For the text-containing cell, return its midpoint in (x, y) coordinate format. 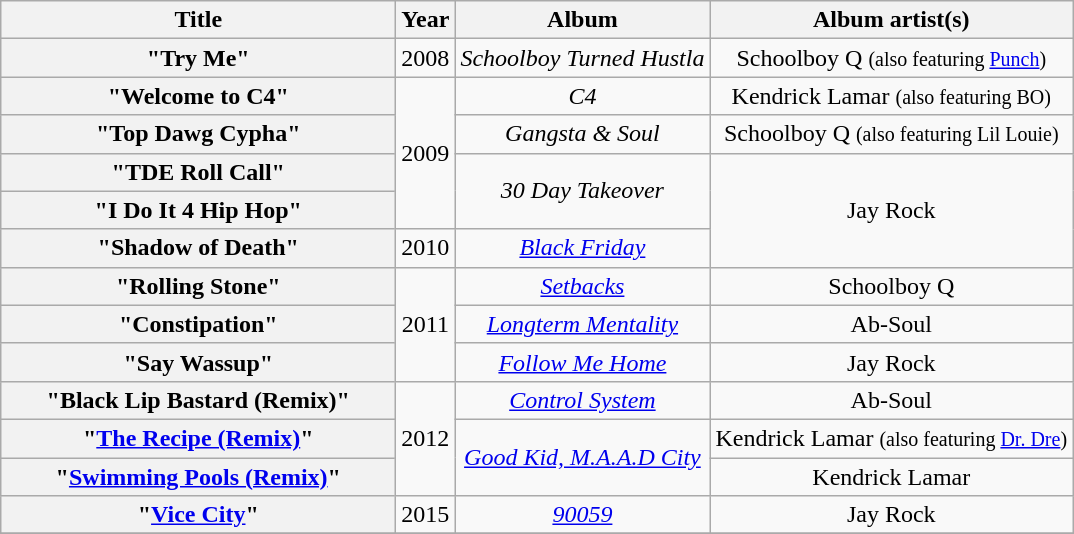
"Welcome to C4" (198, 96)
Longterm Mentality (582, 324)
30 Day Takeover (582, 191)
Schoolboy Q (also featuring Lil Louie) (892, 134)
"TDE Roll Call" (198, 172)
C4 (582, 96)
Schoolboy Q (892, 286)
Black Friday (582, 248)
Year (426, 20)
2009 (426, 153)
Gangsta & Soul (582, 134)
"Say Wassup" (198, 362)
2012 (426, 438)
Album artist(s) (892, 20)
Kendrick Lamar (also featuring Dr. Dre) (892, 438)
"Try Me" (198, 58)
"Rolling Stone" (198, 286)
"Vice City" (198, 515)
"The Recipe (Remix)" (198, 438)
"I Do It 4 Hip Hop" (198, 210)
Follow Me Home (582, 362)
Album (582, 20)
90059 (582, 515)
Setbacks (582, 286)
2010 (426, 248)
Title (198, 20)
Control System (582, 400)
Good Kid, M.A.A.D City (582, 457)
2011 (426, 324)
2015 (426, 515)
Schoolboy Q (also featuring Punch) (892, 58)
"Swimming Pools (Remix)" (198, 477)
Schoolboy Turned Hustla (582, 58)
Kendrick Lamar (also featuring BO) (892, 96)
"Shadow of Death" (198, 248)
Kendrick Lamar (892, 477)
"Black Lip Bastard (Remix)" (198, 400)
2008 (426, 58)
"Constipation" (198, 324)
"Top Dawg Cypha" (198, 134)
